Find where the given text appears and provide that cell's center as (X, Y) coordinate. 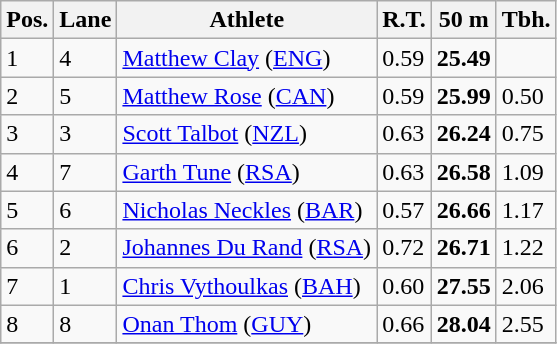
50 m (464, 20)
0.75 (526, 134)
R.T. (404, 20)
0.72 (404, 248)
0.60 (404, 286)
26.66 (464, 210)
Tbh. (526, 20)
Nicholas Neckles (BAR) (247, 210)
2.06 (526, 286)
26.58 (464, 172)
Garth Tune (RSA) (247, 172)
26.71 (464, 248)
1.09 (526, 172)
0.66 (404, 324)
Pos. (28, 20)
Matthew Rose (CAN) (247, 96)
Matthew Clay (ENG) (247, 58)
28.04 (464, 324)
Lane (86, 20)
Chris Vythoulkas (BAH) (247, 286)
Onan Thom (GUY) (247, 324)
26.24 (464, 134)
27.55 (464, 286)
2.55 (526, 324)
25.49 (464, 58)
1.22 (526, 248)
0.57 (404, 210)
Johannes Du Rand (RSA) (247, 248)
Athlete (247, 20)
25.99 (464, 96)
1.17 (526, 210)
Scott Talbot (NZL) (247, 134)
0.50 (526, 96)
